Return the (x, y) coordinate for the center point of the cell that contains the specified text.  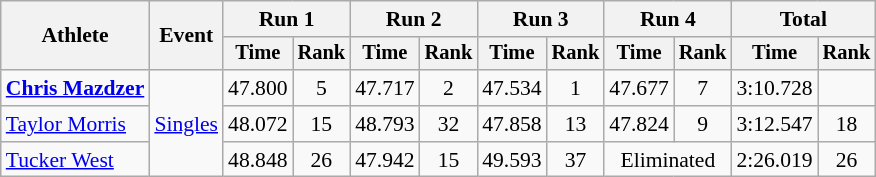
48.793 (384, 124)
7 (703, 88)
47.824 (638, 124)
47.534 (512, 88)
Taylor Morris (76, 124)
18 (847, 124)
Run 4 (668, 19)
Run 1 (286, 19)
1 (576, 88)
Event (186, 36)
32 (449, 124)
2 (449, 88)
47.800 (258, 88)
Total (803, 19)
15 (322, 124)
13 (576, 124)
Chris Mazdzer (76, 88)
Athlete (76, 36)
5 (322, 88)
47.858 (512, 124)
47.677 (638, 88)
48.072 (258, 124)
47.717 (384, 88)
Singles (186, 124)
9 (703, 124)
3:12.547 (774, 124)
3:10.728 (774, 88)
Run 3 (540, 19)
Run 2 (414, 19)
